Detect which cell encompasses the target text, then output its (X, Y) center coordinate. 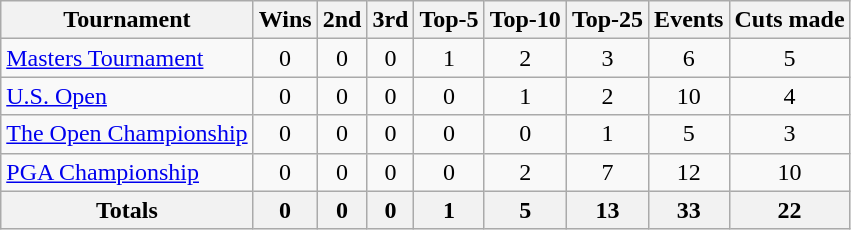
4 (790, 96)
3rd (390, 20)
Wins (285, 20)
33 (689, 210)
Top-5 (449, 20)
Top-10 (525, 20)
12 (689, 172)
Top-25 (607, 20)
U.S. Open (127, 96)
6 (689, 58)
22 (790, 210)
2nd (342, 20)
7 (607, 172)
Tournament (127, 20)
Events (689, 20)
The Open Championship (127, 134)
PGA Championship (127, 172)
13 (607, 210)
Masters Tournament (127, 58)
Cuts made (790, 20)
Totals (127, 210)
